Pinpoint the cell where the given text exists, returning its (X, Y) midpoint coordinate. 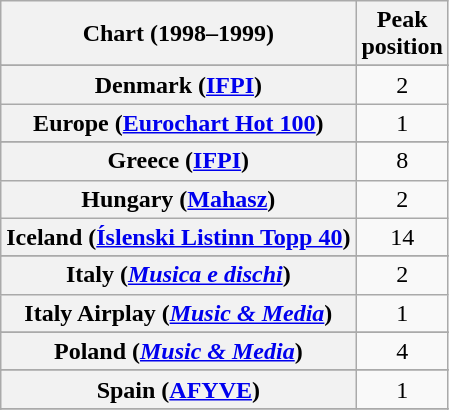
Chart (1998–1999) (178, 34)
Peakposition (402, 34)
Poland (Music & Media) (178, 351)
Denmark (IFPI) (178, 85)
Greece (IFPI) (178, 161)
14 (402, 237)
Europe (Eurochart Hot 100) (178, 123)
Italy (Musica e dischi) (178, 275)
Italy Airplay (Music & Media) (178, 313)
4 (402, 351)
Spain (AFYVE) (178, 389)
8 (402, 161)
Hungary (Mahasz) (178, 199)
Iceland (Íslenski Listinn Topp 40) (178, 237)
